Return (X, Y) of the center of cell containing provided text 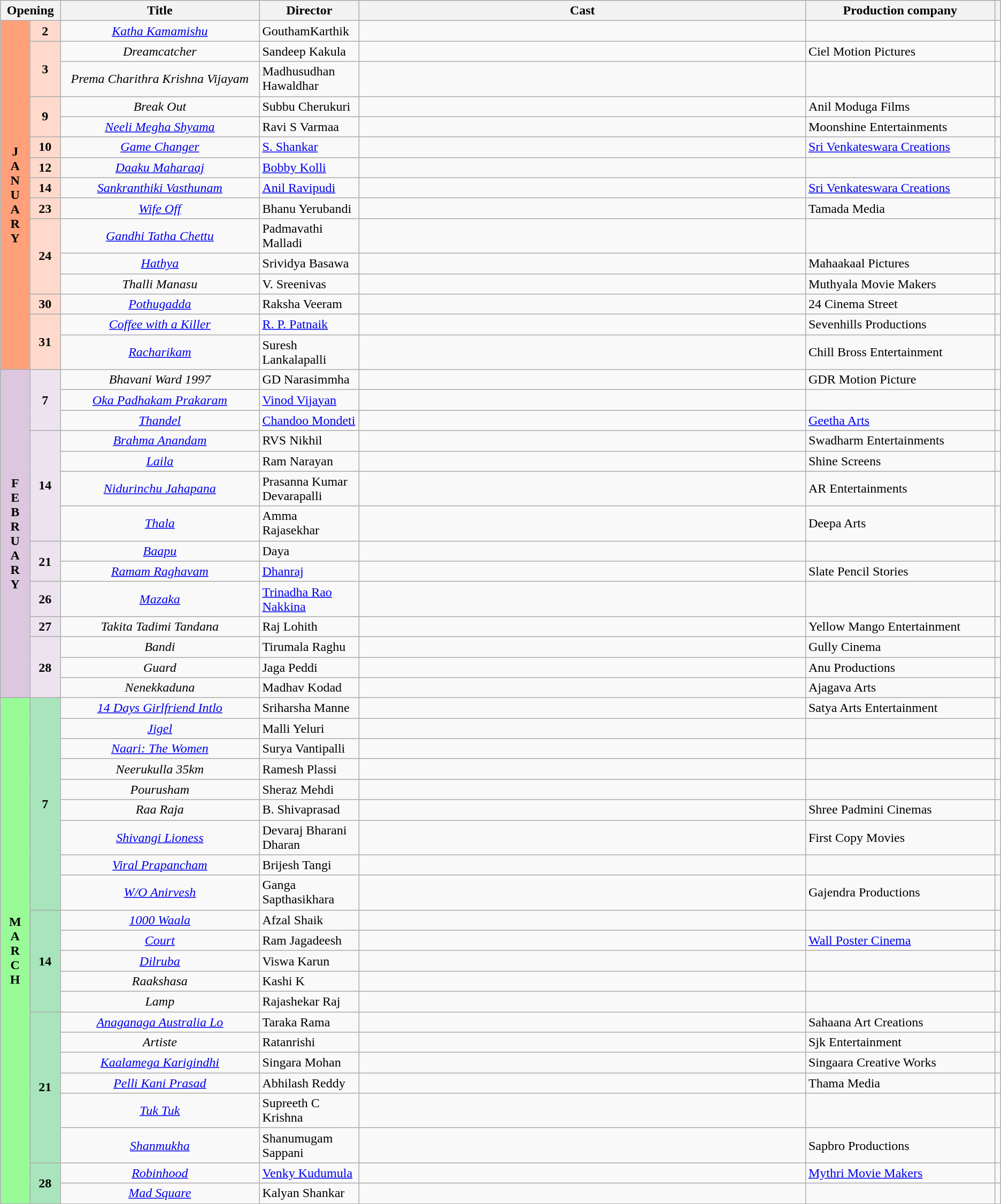
Suresh Lankalapalli (309, 352)
Viral Prapancham (160, 865)
Court (160, 940)
Ramesh Plassi (309, 769)
Dhanraj (309, 571)
Production company (900, 11)
Sjk Entertainment (900, 1042)
Satya Arts Entertainment (900, 708)
Sankranthiki Vasthunam (160, 188)
Jaga Peddi (309, 667)
Gully Cinema (900, 647)
Robinhood (160, 1173)
Artiste (160, 1042)
Wall Poster Cinema (900, 940)
GDR Motion Picture (900, 380)
Ciel Motion Pictures (900, 51)
Geetha Arts (900, 420)
Hathya (160, 263)
Kashi K (309, 981)
Prasanna Kumar Devarapalli (309, 489)
Moonshine Entertainments (900, 127)
Malli Yeluri (309, 728)
Ratanrishi (309, 1042)
10 (45, 147)
12 (45, 167)
Surya Vantipalli (309, 749)
RVS Nikhil (309, 441)
Shine Screens (900, 461)
Gajendra Productions (900, 892)
Sahaana Art Creations (900, 1022)
Afzal Shaik (309, 920)
AR Entertainments (900, 489)
GouthamKarthik (309, 31)
Daya (309, 551)
Ravi S Varmaa (309, 127)
JANUARY (15, 195)
Mahaakaal Pictures (900, 263)
Anil Moduga Films (900, 106)
Baapu (160, 551)
Bhanu Yerubandi (309, 208)
1000 Waala (160, 920)
Venky Kudumula (309, 1173)
Supreeth C Krishna (309, 1110)
Raksha Veeram (309, 304)
Pothugadda (160, 304)
Lamp (160, 1001)
Nidurinchu Jahapana (160, 489)
Racharikam (160, 352)
Brahma Anandam (160, 441)
Gandhi Tatha Chettu (160, 235)
Thalli Manasu (160, 284)
Devaraj Bharani Dharan (309, 838)
Sandeep Kakula (309, 51)
Dreamcatcher (160, 51)
9 (45, 117)
Bobby Kolli (309, 167)
Yellow Mango Entertainment (900, 626)
Tirumala Raghu (309, 647)
Director (309, 11)
Taraka Rama (309, 1022)
Ram Narayan (309, 461)
Jigel (160, 728)
W/O Anirvesh (160, 892)
Brijesh Tangi (309, 865)
Muthyala Movie Makers (900, 284)
Singaara Creative Works (900, 1063)
Guard (160, 667)
Trinadha Rao Nakkina (309, 599)
Shivangi Lioness (160, 838)
Singara Mohan (309, 1063)
Game Changer (160, 147)
Abhilash Reddy (309, 1083)
Mazaka (160, 599)
Shanmukha (160, 1146)
Ram Jagadeesh (309, 940)
Sheraz Mehdi (309, 789)
Raa Raja (160, 810)
GD Narasimmha (309, 380)
R. P. Patnaik (309, 325)
Thala (160, 523)
V. Sreenivas (309, 284)
Mythri Movie Makers (900, 1173)
Chandoo Mondeti (309, 420)
Neeli Megha Shyama (160, 127)
S. Shankar (309, 147)
24 (45, 256)
Madhav Kodad (309, 688)
Bandi (160, 647)
24 Cinema Street (900, 304)
Laila (160, 461)
Coffee with a Killer (160, 325)
Pelli Kani Prasad (160, 1083)
Padmavathi Malladi (309, 235)
Sapbro Productions (900, 1146)
3 (45, 68)
2 (45, 31)
Ramam Raghavam (160, 571)
Raj Lohith (309, 626)
Subbu Cherukuri (309, 106)
Viswa Karun (309, 961)
Dilruba (160, 961)
23 (45, 208)
Srividya Basawa (309, 263)
Mad Square (160, 1193)
Tamada Media (900, 208)
Rajashekar Raj (309, 1001)
Shanumugam Sappani (309, 1146)
Sevenhills Productions (900, 325)
Anu Productions (900, 667)
Vinod Vijayan (309, 400)
Anil Ravipudi (309, 188)
Kalyan Shankar (309, 1193)
Pourusham (160, 789)
Bhavani Ward 1997 (160, 380)
MARCH (15, 951)
Madhusudhan Hawaldhar (309, 79)
Kaalamega Karigindhi (160, 1063)
Neerukulla 35km (160, 769)
Anaganaga Australia Lo (160, 1022)
First Copy Movies (900, 838)
Wife Off (160, 208)
Nenekkaduna (160, 688)
Ajagava Arts (900, 688)
Naari: The Women (160, 749)
Swadharm Entertainments (900, 441)
Shree Padmini Cinemas (900, 810)
Title (160, 11)
Break Out (160, 106)
Ganga Sapthasikhara (309, 892)
Cast (583, 11)
30 (45, 304)
Sriharsha Manne (309, 708)
B. Shivaprasad (309, 810)
26 (45, 599)
Opening (30, 11)
Deepa Arts (900, 523)
FEBRUARY (15, 534)
Raakshasa (160, 981)
Oka Padhakam Prakaram (160, 400)
Thama Media (900, 1083)
Daaku Maharaaj (160, 167)
Thandel (160, 420)
Prema Charithra Krishna Vijayam (160, 79)
Takita Tadimi Tandana (160, 626)
Katha Kamamishu (160, 31)
31 (45, 342)
Chill Bross Entertainment (900, 352)
Slate Pencil Stories (900, 571)
Tuk Tuk (160, 1110)
Amma Rajasekhar (309, 523)
14 Days Girlfriend Intlo (160, 708)
27 (45, 626)
